Capture the cell that displays the provided text and extract its [x, y] central coordinate. 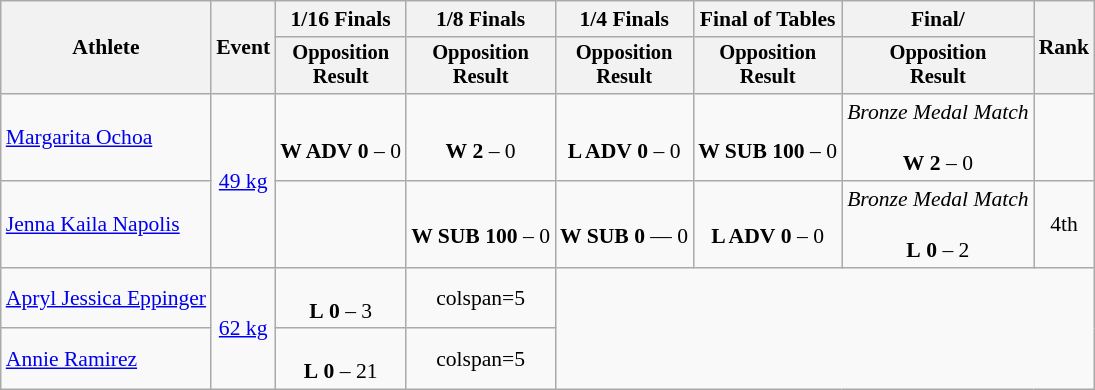
Apryl Jessica Eppinger [106, 298]
1/4 Finals [624, 19]
Athlete [106, 48]
1/16 Finals [340, 19]
Final of Tables [768, 19]
Event [243, 48]
L 0 – 3 [340, 298]
W SUB 0 –– 0 [624, 224]
L 0 – 21 [340, 360]
W 2 – 0 [480, 138]
Bronze Medal Match W 2 – 0 [938, 138]
49 kg [243, 180]
Annie Ramirez [106, 360]
Bronze Medal Match L 0 – 2 [938, 224]
1/8 Finals [480, 19]
Rank [1064, 48]
Margarita Ochoa [106, 138]
62 kg [243, 329]
Jenna Kaila Napolis [106, 224]
4th [1064, 224]
W ADV 0 – 0 [340, 138]
Final/ [938, 19]
